Identify which cell holds the provided text, then report its (X, Y) central coordinate. 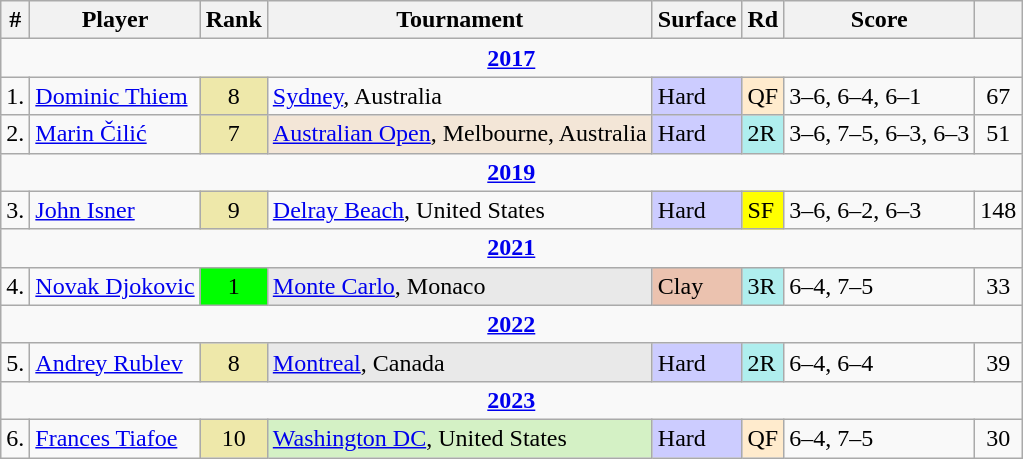
2021 (512, 248)
Tournament (460, 20)
Surface (697, 20)
2. (16, 134)
4. (16, 286)
Novak Djokovic (115, 286)
148 (998, 210)
2022 (512, 324)
3. (16, 210)
Rank (234, 20)
Washington DC, United States (460, 438)
5. (16, 362)
John Isner (115, 210)
3–6, 6–4, 6–1 (880, 96)
7 (234, 134)
6. (16, 438)
10 (234, 438)
30 (998, 438)
Monte Carlo, Monaco (460, 286)
Australian Open, Melbourne, Australia (460, 134)
9 (234, 210)
67 (998, 96)
Delray Beach, United States (460, 210)
3–6, 6–2, 6–3 (880, 210)
1. (16, 96)
Andrey Rublev (115, 362)
33 (998, 286)
39 (998, 362)
Sydney, Australia (460, 96)
3–6, 7–5, 6–3, 6–3 (880, 134)
Frances Tiafoe (115, 438)
Rd (763, 20)
Marin Čilić (115, 134)
2017 (512, 58)
3R (763, 286)
Montreal, Canada (460, 362)
Player (115, 20)
51 (998, 134)
SF (763, 210)
2023 (512, 400)
2019 (512, 172)
Dominic Thiem (115, 96)
Clay (697, 286)
# (16, 20)
1 (234, 286)
Score (880, 20)
6–4, 6–4 (880, 362)
